From the cell containing the given text, extract its center point as [X, Y] coordinate. 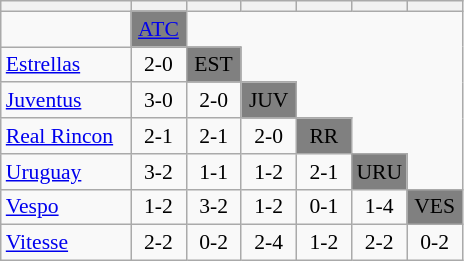
Real Rincon [66, 136]
Estrellas [66, 65]
URU [379, 172]
VES [434, 207]
3-0 [158, 101]
RR [324, 136]
Vitesse [66, 243]
ATC [158, 29]
1-4 [379, 207]
0-1 [324, 207]
EST [214, 65]
JUV [268, 101]
Juventus [66, 101]
2-4 [268, 243]
Vespo [66, 207]
1-1 [214, 172]
Uruguay [66, 172]
